Determine the (x, y) coordinate at the center of the cell enclosing the given text.  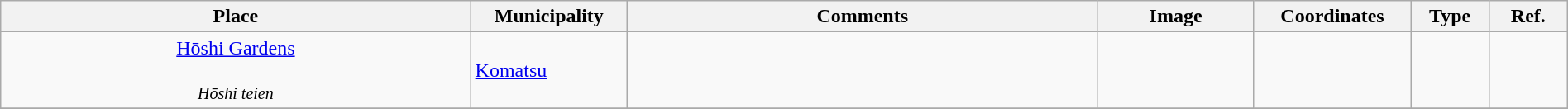
Type (1451, 17)
Hōshi GardensHōshi teien (236, 70)
Coordinates (1331, 17)
Image (1176, 17)
Comments (863, 17)
Ref. (1528, 17)
Municipality (549, 17)
Place (236, 17)
Komatsu (549, 70)
